Determine the (X, Y) coordinate at the center of the cell enclosing the given text.  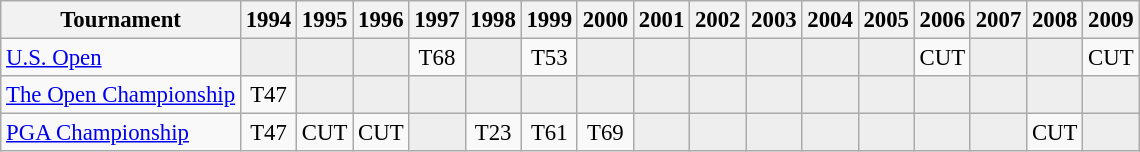
2004 (830, 20)
T53 (549, 58)
U.S. Open (121, 58)
Tournament (121, 20)
2001 (661, 20)
T23 (493, 133)
2009 (1111, 20)
1996 (381, 20)
2008 (1055, 20)
T69 (605, 133)
PGA Championship (121, 133)
2007 (998, 20)
2002 (718, 20)
1999 (549, 20)
2005 (886, 20)
1998 (493, 20)
2003 (774, 20)
1997 (437, 20)
2000 (605, 20)
1994 (268, 20)
T61 (549, 133)
The Open Championship (121, 95)
T68 (437, 58)
1995 (325, 20)
2006 (942, 20)
